Locate the cell with the specified text and output its (x, y) center coordinate. 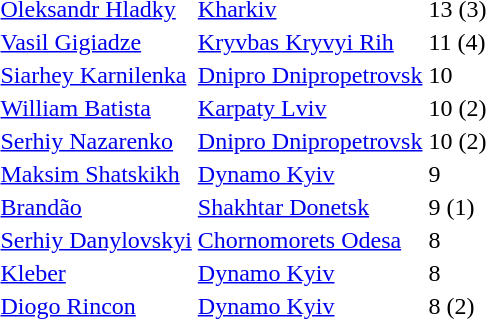
Kryvbas Kryvyi Rih (310, 42)
Shakhtar Donetsk (310, 207)
Karpaty Lviv (310, 108)
Chornomorets Odesa (310, 240)
